Provide the [x, y] coordinate of the cell's center where the given text is located.  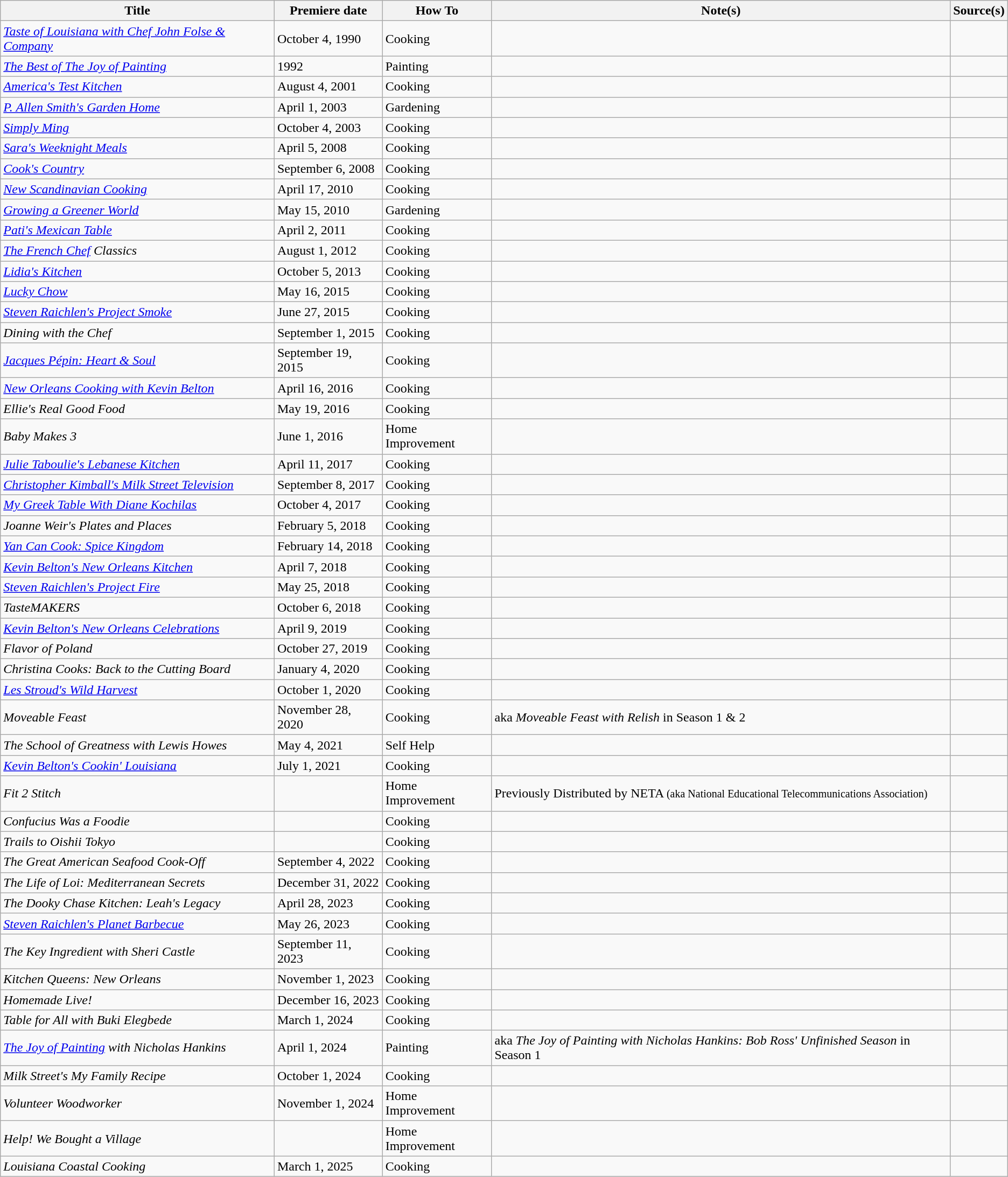
Christopher Kimball's Milk Street Television [138, 485]
December 31, 2022 [328, 882]
Steven Raichlen's Planet Barbecue [138, 923]
New Orleans Cooking with Kevin Belton [138, 388]
October 27, 2019 [328, 649]
July 1, 2021 [328, 766]
April 7, 2018 [328, 566]
P. Allen Smith's Garden Home [138, 107]
Jacques Pépin: Heart & Soul [138, 361]
Les Stroud's Wild Harvest [138, 690]
Premiere date [328, 11]
Moveable Feast [138, 717]
Kitchen Queens: New Orleans [138, 979]
June 1, 2016 [328, 436]
aka Moveable Feast with Relish in Season 1 & 2 [721, 717]
The French Chef Classics [138, 250]
April 28, 2023 [328, 903]
September 6, 2008 [328, 169]
April 11, 2017 [328, 464]
November 1, 2023 [328, 979]
Self Help [437, 745]
August 1, 2012 [328, 250]
October 4, 2017 [328, 505]
Lucky Chow [138, 292]
Sara's Weeknight Meals [138, 148]
America's Test Kitchen [138, 87]
Lidia's Kitchen [138, 271]
October 6, 2018 [328, 607]
April 17, 2010 [328, 189]
October 1, 2020 [328, 690]
February 14, 2018 [328, 546]
May 19, 2016 [328, 409]
May 15, 2010 [328, 209]
Title [138, 11]
Cook's Country [138, 169]
May 25, 2018 [328, 587]
The Key Ingredient with Sheri Castle [138, 951]
Louisiana Coastal Cooking [138, 1166]
1992 [328, 66]
Pati's Mexican Table [138, 230]
October 4, 1990 [328, 39]
October 4, 2003 [328, 128]
April 1, 2003 [328, 107]
April 2, 2011 [328, 230]
September 4, 2022 [328, 862]
TasteMAKERS [138, 607]
Julie Taboulie's Lebanese Kitchen [138, 464]
How To [437, 11]
Volunteer Woodworker [138, 1104]
The Great American Seafood Cook-Off [138, 862]
May 4, 2021 [328, 745]
September 1, 2015 [328, 333]
February 5, 2018 [328, 526]
October 1, 2024 [328, 1076]
Help! We Bought a Village [138, 1138]
Source(s) [979, 11]
April 5, 2008 [328, 148]
Kevin Belton's New Orleans Kitchen [138, 566]
Fit 2 Stitch [138, 794]
January 4, 2020 [328, 669]
December 16, 2023 [328, 1000]
October 5, 2013 [328, 271]
Steven Raichlen's Project Smoke [138, 312]
Kevin Belton's New Orleans Celebrations [138, 628]
Milk Street's My Family Recipe [138, 1076]
November 1, 2024 [328, 1104]
Homemade Live! [138, 1000]
April 1, 2024 [328, 1048]
August 4, 2001 [328, 87]
The Best of The Joy of Painting [138, 66]
June 27, 2015 [328, 312]
Baby Makes 3 [138, 436]
The Joy of Painting with Nicholas Hankins [138, 1048]
September 8, 2017 [328, 485]
Taste of Louisiana with Chef John Folse & Company [138, 39]
Previously Distributed by NETA (aka National Educational Telecommunications Association) [721, 794]
April 9, 2019 [328, 628]
March 1, 2024 [328, 1020]
Simply Ming [138, 128]
May 16, 2015 [328, 292]
Christina Cooks: Back to the Cutting Board [138, 669]
aka The Joy of Painting with Nicholas Hankins: Bob Ross' Unfinished Season in Season 1 [721, 1048]
Ellie's Real Good Food [138, 409]
March 1, 2025 [328, 1166]
The Life of Loi: Mediterranean Secrets [138, 882]
September 11, 2023 [328, 951]
New Scandinavian Cooking [138, 189]
May 26, 2023 [328, 923]
Growing a Greener World [138, 209]
Trails to Oishii Tokyo [138, 842]
Flavor of Poland [138, 649]
The School of Greatness with Lewis Howes [138, 745]
Yan Can Cook: Spice Kingdom [138, 546]
Kevin Belton's Cookin' Louisiana [138, 766]
September 19, 2015 [328, 361]
The Dooky Chase Kitchen: Leah's Legacy [138, 903]
Note(s) [721, 11]
November 28, 2020 [328, 717]
April 16, 2016 [328, 388]
Joanne Weir's Plates and Places [138, 526]
Table for All with Buki Elegbede [138, 1020]
Confucius Was a Foodie [138, 821]
Dining with the Chef [138, 333]
My Greek Table With Diane Kochilas [138, 505]
Steven Raichlen's Project Fire [138, 587]
